Locate the cell with the specified text and output its [X, Y] center coordinate. 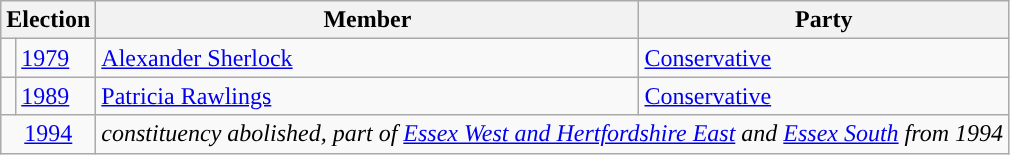
Member [368, 20]
Election [48, 20]
Patricia Rawlings [368, 96]
constituency abolished, part of Essex West and Hertfordshire East and Essex South from 1994 [552, 134]
Alexander Sherlock [368, 58]
1989 [56, 96]
Party [824, 20]
1979 [56, 58]
1994 [48, 134]
